Find where the given text appears and provide that cell's center as [X, Y] coordinate. 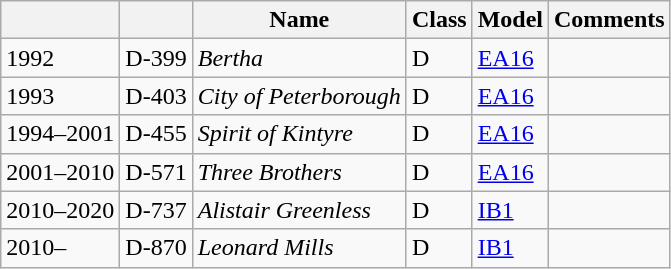
Model [510, 20]
D-571 [156, 172]
City of Peterborough [299, 96]
2010– [60, 248]
Three Brothers [299, 172]
Alistair Greenless [299, 210]
Name [299, 20]
D-403 [156, 96]
Spirit of Kintyre [299, 134]
D-399 [156, 58]
D-870 [156, 248]
Bertha [299, 58]
1993 [60, 96]
2010–2020 [60, 210]
D-455 [156, 134]
Class [439, 20]
D-737 [156, 210]
2001–2010 [60, 172]
1992 [60, 58]
Comments [609, 20]
1994–2001 [60, 134]
Leonard Mills [299, 248]
